Extract the [x, y] coordinate from the center of the cell holding the provided text.  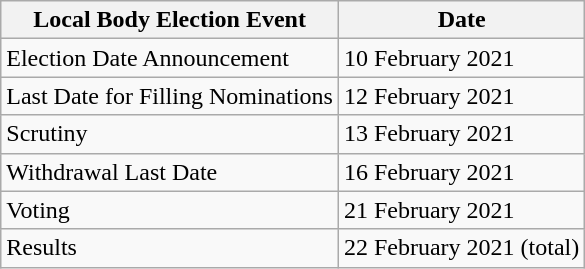
10 February 2021 [461, 58]
Results [170, 248]
22 February 2021 (total) [461, 248]
Last Date for Filling Nominations [170, 96]
12 February 2021 [461, 96]
21 February 2021 [461, 210]
Scrutiny [170, 134]
Voting [170, 210]
16 February 2021 [461, 172]
Date [461, 20]
Local Body Election Event [170, 20]
13 February 2021 [461, 134]
Election Date Announcement [170, 58]
Withdrawal Last Date [170, 172]
